Capture the cell that displays the provided text and extract its [X, Y] central coordinate. 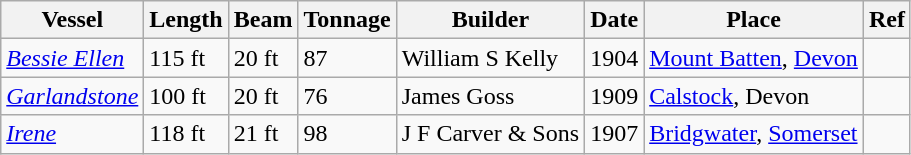
Bridgwater, Somerset [754, 134]
Length [186, 20]
James Goss [490, 96]
William S Kelly [490, 58]
1904 [614, 58]
Ref [886, 20]
118 ft [186, 134]
Beam [263, 20]
J F Carver & Sons [490, 134]
Place [754, 20]
Vessel [72, 20]
Irene [72, 134]
1907 [614, 134]
100 ft [186, 96]
Date [614, 20]
Calstock, Devon [754, 96]
98 [347, 134]
Garlandstone [72, 96]
Tonnage [347, 20]
Bessie Ellen [72, 58]
1909 [614, 96]
Mount Batten, Devon [754, 58]
21 ft [263, 134]
76 [347, 96]
Builder [490, 20]
115 ft [186, 58]
87 [347, 58]
